Determine the [x, y] coordinate at the center of the cell enclosing the given text.  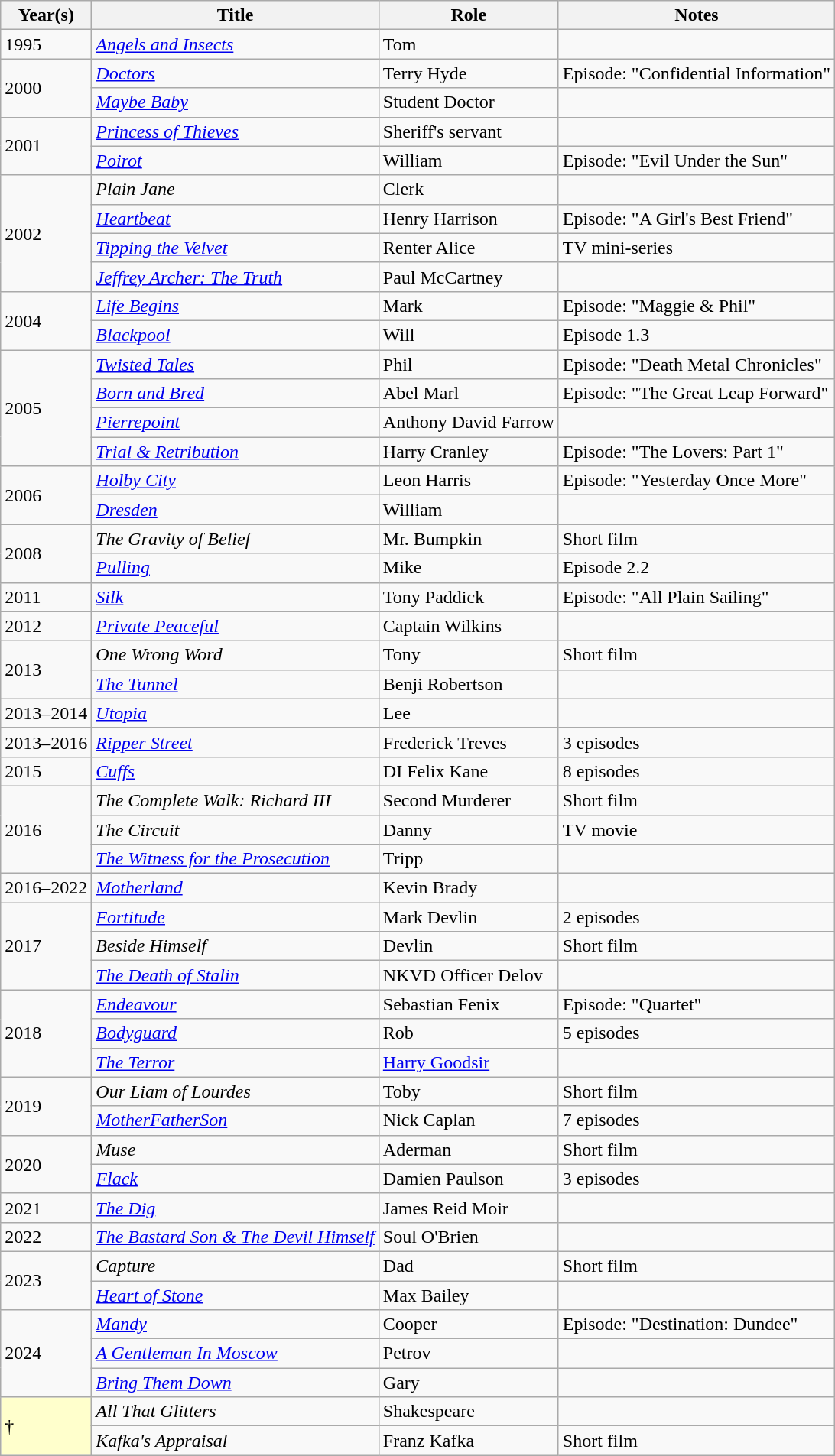
Utopia [236, 713]
Poirot [236, 161]
Toby [468, 1091]
2018 [46, 1033]
Harry Goodsir [468, 1062]
The Witness for the Prosecution [236, 859]
Will [468, 335]
Nick Caplan [468, 1120]
Episode: "Confidential Information" [696, 73]
2013–2016 [46, 742]
Year(s) [46, 15]
Kevin Brady [468, 888]
Born and Bred [236, 394]
Heartbeat [236, 219]
Episode: "Destination: Dundee" [696, 1325]
Role [468, 15]
Clerk [468, 190]
Plain Jane [236, 190]
Max Bailey [468, 1295]
Dresden [236, 510]
8 episodes [696, 771]
Motherland [236, 888]
2004 [46, 320]
Angels and Insects [236, 44]
Abel Marl [468, 394]
Heart of Stone [236, 1295]
Second Murderer [468, 800]
Maybe Baby [236, 102]
Mark [468, 306]
Terry Hyde [468, 73]
Bodyguard [236, 1033]
Leon Harris [468, 481]
Dad [468, 1266]
Muse [236, 1150]
2013 [46, 670]
Episode: "Death Metal Chronicles" [696, 365]
Harry Cranley [468, 452]
Episode: "Maggie & Phil" [696, 306]
Trial & Retribution [236, 452]
NKVD Officer Delov [468, 975]
Jeffrey Archer: The Truth [236, 277]
Sheriff's servant [468, 131]
Frederick Treves [468, 742]
Blackpool [236, 335]
Capture [236, 1266]
Cooper [468, 1325]
2019 [46, 1106]
2024 [46, 1354]
Soul O'Brien [468, 1237]
Pulling [236, 568]
TV mini-series [696, 248]
TV movie [696, 829]
2011 [46, 597]
2013–2014 [46, 713]
James Reid Moir [468, 1208]
DI Felix Kane [468, 771]
Mark Devlin [468, 917]
2001 [46, 146]
Kafka's Appraisal [236, 1441]
Beside Himself [236, 946]
Devlin [468, 946]
Shakespeare [468, 1412]
Ripper Street [236, 742]
A Gentleman In Moscow [236, 1354]
Fortitude [236, 917]
2006 [46, 495]
Episode: "Yesterday Once More" [696, 481]
The Dig [236, 1208]
2000 [46, 88]
The Gravity of Belief [236, 539]
2016 [46, 829]
Renter Alice [468, 248]
Rob [468, 1033]
Petrov [468, 1354]
The Bastard Son & The Devil Himself [236, 1237]
Aderman [468, 1150]
2008 [46, 553]
Tom [468, 44]
2 episodes [696, 917]
2022 [46, 1237]
The Death of Stalin [236, 975]
† [46, 1426]
Bring Them Down [236, 1383]
Tripp [468, 859]
Captain Wilkins [468, 626]
Private Peaceful [236, 626]
Episode: "Quartet" [696, 1004]
Episode 2.2 [696, 568]
Damien Paulson [468, 1179]
2020 [46, 1164]
Episode 1.3 [696, 335]
Tipping the Velvet [236, 248]
2005 [46, 408]
Danny [468, 829]
Sebastian Fenix [468, 1004]
Doctors [236, 73]
Cuffs [236, 771]
Student Doctor [468, 102]
Mandy [236, 1325]
Pierrepoint [236, 423]
Endeavour [236, 1004]
Paul McCartney [468, 277]
Episode: "Evil Under the Sun" [696, 161]
All That Glitters [236, 1412]
Episode: "The Lovers: Part 1" [696, 452]
Mike [468, 568]
Episode: "All Plain Sailing" [696, 597]
2012 [46, 626]
One Wrong Word [236, 655]
Silk [236, 597]
Phil [468, 365]
Franz Kafka [468, 1441]
2002 [46, 233]
Anthony David Farrow [468, 423]
Henry Harrison [468, 219]
2015 [46, 771]
The Circuit [236, 829]
The Tunnel [236, 684]
Notes [696, 15]
Princess of Thieves [236, 131]
5 episodes [696, 1033]
Tony Paddick [468, 597]
2021 [46, 1208]
Our Liam of Lourdes [236, 1091]
Episode: "The Great Leap Forward" [696, 394]
Tony [468, 655]
Lee [468, 713]
Gary [468, 1383]
Title [236, 15]
Mr. Bumpkin [468, 539]
MotherFatherSon [236, 1120]
2016–2022 [46, 888]
1995 [46, 44]
Life Begins [236, 306]
Benji Robertson [468, 684]
Flack [236, 1179]
2017 [46, 946]
2023 [46, 1280]
Holby City [236, 481]
The Complete Walk: Richard III [236, 800]
7 episodes [696, 1120]
Twisted Tales [236, 365]
Episode: "A Girl's Best Friend" [696, 219]
The Terror [236, 1062]
